Pinpoint the cell where the given text exists, returning its (X, Y) midpoint coordinate. 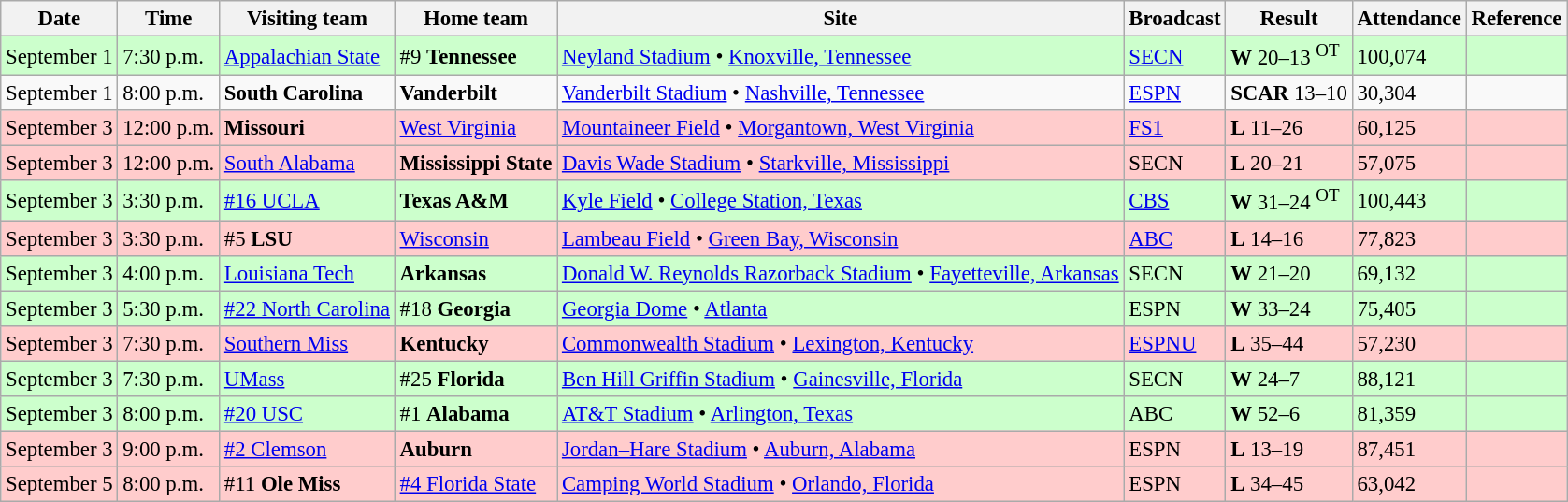
L 14–16 (1288, 238)
Result (1288, 19)
69,132 (1409, 273)
Mississippi State (475, 164)
Time (168, 19)
#25 Florida (475, 379)
Home team (475, 19)
Arkansas (475, 273)
Site (841, 19)
9:00 p.m. (168, 449)
CBS (1174, 201)
100,074 (1409, 56)
W 31–24 OT (1288, 201)
#11 Ole Miss (308, 484)
Kentucky (475, 343)
W 21–20 (1288, 273)
L 35–44 (1288, 343)
South Alabama (308, 164)
30,304 (1409, 93)
September 5 (60, 484)
Reference (1517, 19)
South Carolina (308, 93)
57,230 (1409, 343)
87,451 (1409, 449)
77,823 (1409, 238)
#4 Florida State (475, 484)
Texas A&M (475, 201)
Georgia Dome • Atlanta (841, 308)
Missouri (308, 128)
Broadcast (1174, 19)
W 52–6 (1288, 414)
Vanderbilt (475, 93)
#5 LSU (308, 238)
Attendance (1409, 19)
#20 USC (308, 414)
Vanderbilt Stadium • Nashville, Tennessee (841, 93)
Visiting team (308, 19)
Commonwealth Stadium • Lexington, Kentucky (841, 343)
Ben Hill Griffin Stadium • Gainesville, Florida (841, 379)
Date (60, 19)
Auburn (475, 449)
W 24–7 (1288, 379)
Lambeau Field • Green Bay, Wisconsin (841, 238)
4:00 p.m. (168, 273)
L 20–21 (1288, 164)
75,405 (1409, 308)
Davis Wade Stadium • Starkville, Mississippi (841, 164)
Jordan–Hare Stadium • Auburn, Alabama (841, 449)
#2 Clemson (308, 449)
Kyle Field • College Station, Texas (841, 201)
63,042 (1409, 484)
Louisiana Tech (308, 273)
5:30 p.m. (168, 308)
L 13–19 (1288, 449)
W 20–13 OT (1288, 56)
Neyland Stadium • Knoxville, Tennessee (841, 56)
Appalachian State (308, 56)
#18 Georgia (475, 308)
L 11–26 (1288, 128)
Camping World Stadium • Orlando, Florida (841, 484)
AT&T Stadium • Arlington, Texas (841, 414)
#16 UCLA (308, 201)
#9 Tennessee (475, 56)
81,359 (1409, 414)
W 33–24 (1288, 308)
SCAR 13–10 (1288, 93)
West Virginia (475, 128)
88,121 (1409, 379)
Wisconsin (475, 238)
Mountaineer Field • Morgantown, West Virginia (841, 128)
Southern Miss (308, 343)
L 34–45 (1288, 484)
Donald W. Reynolds Razorback Stadium • Fayetteville, Arkansas (841, 273)
#1 Alabama (475, 414)
UMass (308, 379)
#22 North Carolina (308, 308)
57,075 (1409, 164)
FS1 (1174, 128)
60,125 (1409, 128)
100,443 (1409, 201)
ESPNU (1174, 343)
